Return the [x, y] coordinate for the center point of the cell that contains the specified text.  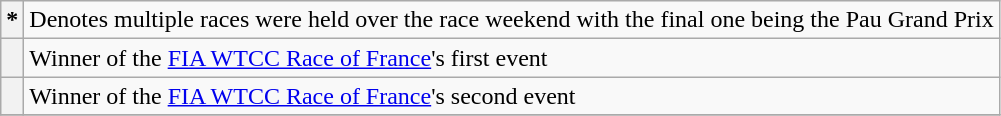
* [12, 20]
Winner of the FIA WTCC Race of France's second event [512, 96]
Denotes multiple races were held over the race weekend with the final one being the Pau Grand Prix [512, 20]
Winner of the FIA WTCC Race of France's first event [512, 58]
